Capture the cell that displays the provided text and extract its [X, Y] central coordinate. 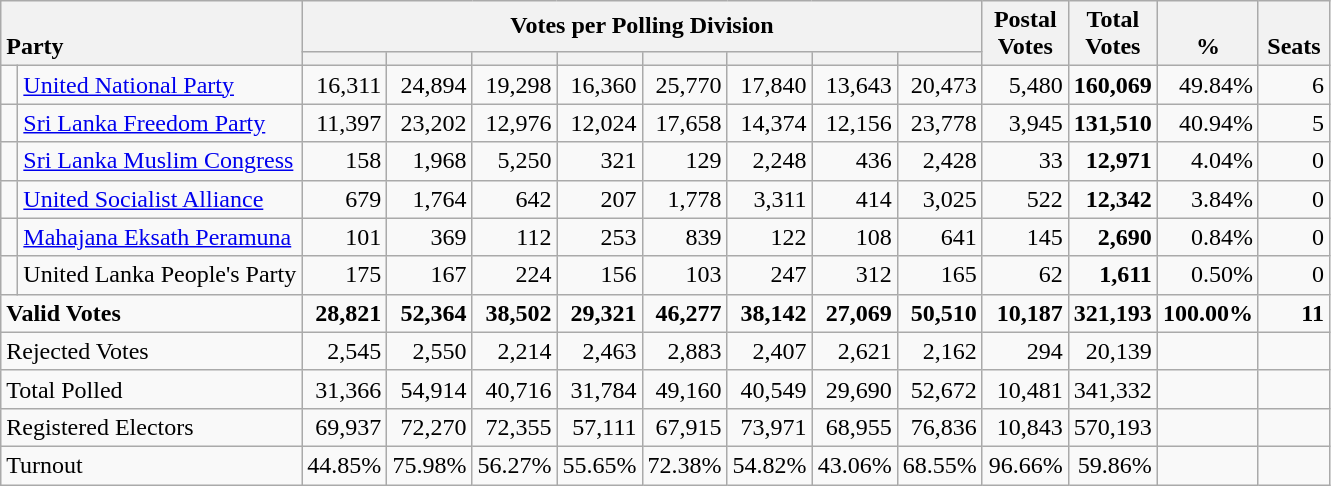
156 [600, 275]
Rejected Votes [152, 351]
69,937 [344, 427]
167 [430, 275]
20,473 [940, 85]
55.65% [600, 465]
16,311 [344, 85]
Total Polled [152, 389]
Registered Electors [152, 427]
11,397 [344, 123]
United National Party [160, 85]
10,187 [1025, 313]
54.82% [770, 465]
10,843 [1025, 427]
129 [684, 161]
175 [344, 275]
3,945 [1025, 123]
14,374 [770, 123]
44.85% [344, 465]
17,658 [684, 123]
United Socialist Alliance [160, 199]
2,214 [514, 351]
Total Votes [1112, 34]
96.66% [1025, 465]
72.38% [684, 465]
414 [854, 199]
436 [854, 161]
6 [1294, 85]
23,202 [430, 123]
112 [514, 237]
72,270 [430, 427]
12,342 [1112, 199]
1,968 [430, 161]
Party [152, 34]
38,502 [514, 313]
101 [344, 237]
Sri Lanka Muslim Congress [160, 161]
31,784 [600, 389]
Seats [1294, 34]
10,481 [1025, 389]
2,162 [940, 351]
12,024 [600, 123]
1,778 [684, 199]
16,360 [600, 85]
100.00% [1208, 313]
4.04% [1208, 161]
0.50% [1208, 275]
57,111 [600, 427]
68.55% [940, 465]
108 [854, 237]
PostalVotes [1025, 34]
160,069 [1112, 85]
20,139 [1112, 351]
68,955 [854, 427]
2,428 [940, 161]
103 [684, 275]
72,355 [514, 427]
29,321 [600, 313]
49,160 [684, 389]
5,480 [1025, 85]
73,971 [770, 427]
5,250 [514, 161]
3,311 [770, 199]
11 [1294, 313]
131,510 [1112, 123]
207 [600, 199]
2,545 [344, 351]
1,764 [430, 199]
23,778 [940, 123]
52,364 [430, 313]
2,248 [770, 161]
59.86% [1112, 465]
158 [344, 161]
122 [770, 237]
679 [344, 199]
40.94% [1208, 123]
50,510 [940, 313]
75.98% [430, 465]
Valid Votes [152, 313]
67,915 [684, 427]
294 [1025, 351]
76,836 [940, 427]
369 [430, 237]
38,142 [770, 313]
13,643 [854, 85]
12,971 [1112, 161]
321 [600, 161]
49.84% [1208, 85]
56.27% [514, 465]
United Lanka People's Party [160, 275]
62 [1025, 275]
145 [1025, 237]
Turnout [152, 465]
253 [600, 237]
% [1208, 34]
52,672 [940, 389]
27,069 [854, 313]
17,840 [770, 85]
5 [1294, 123]
46,277 [684, 313]
247 [770, 275]
3,025 [940, 199]
2,883 [684, 351]
1,611 [1112, 275]
2,550 [430, 351]
25,770 [684, 85]
522 [1025, 199]
2,621 [854, 351]
31,366 [344, 389]
3.84% [1208, 199]
40,549 [770, 389]
Mahajana Eksath Peramuna [160, 237]
33 [1025, 161]
641 [940, 237]
341,332 [1112, 389]
28,821 [344, 313]
839 [684, 237]
642 [514, 199]
2,407 [770, 351]
54,914 [430, 389]
321,193 [1112, 313]
Votes per Polling Division [642, 26]
224 [514, 275]
570,193 [1112, 427]
165 [940, 275]
2,463 [600, 351]
0.84% [1208, 237]
40,716 [514, 389]
12,976 [514, 123]
312 [854, 275]
29,690 [854, 389]
2,690 [1112, 237]
Sri Lanka Freedom Party [160, 123]
12,156 [854, 123]
19,298 [514, 85]
24,894 [430, 85]
43.06% [854, 465]
